Search for the cell housing the specified text and yield its [X, Y] center coordinate. 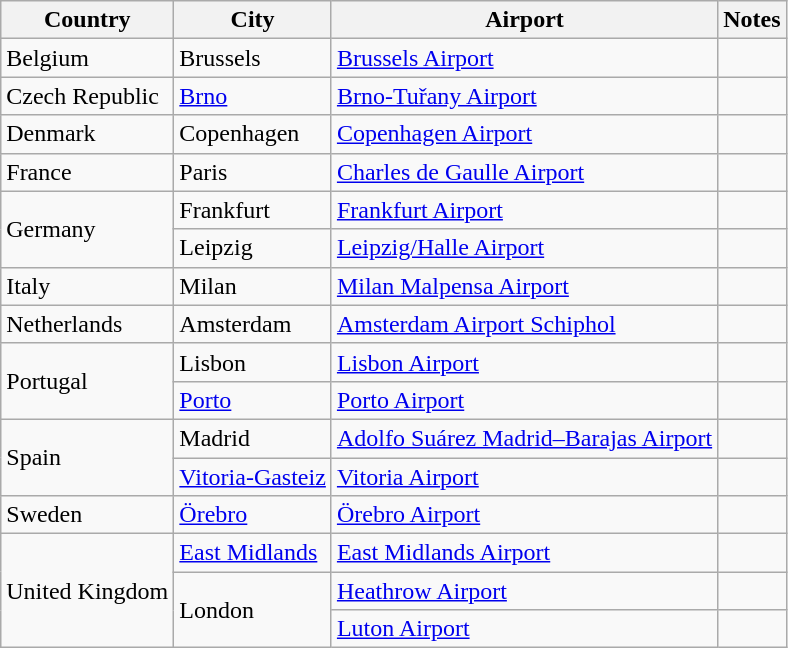
Charles de Gaulle Airport [524, 172]
Copenhagen Airport [524, 134]
Heathrow Airport [524, 591]
Örebro Airport [524, 515]
Frankfurt Airport [524, 210]
Amsterdam Airport Schiphol [524, 324]
Porto [253, 400]
Airport [524, 20]
London [253, 610]
Paris [253, 172]
Frankfurt [253, 210]
Brussels [253, 58]
Vitoria-Gasteiz [253, 477]
Örebro [253, 515]
Amsterdam [253, 324]
Leipzig [253, 248]
Czech Republic [88, 96]
Leipzig/Halle Airport [524, 248]
Vitoria Airport [524, 477]
Luton Airport [524, 629]
Lisbon Airport [524, 362]
Brno [253, 96]
City [253, 20]
France [88, 172]
Adolfo Suárez Madrid–Barajas Airport [524, 438]
Brno-Tuřany Airport [524, 96]
Italy [88, 286]
Germany [88, 229]
Denmark [88, 134]
Spain [88, 457]
Porto Airport [524, 400]
Country [88, 20]
United Kingdom [88, 591]
Madrid [253, 438]
Sweden [88, 515]
Belgium [88, 58]
Portugal [88, 381]
Copenhagen [253, 134]
Brussels Airport [524, 58]
East Midlands [253, 553]
Notes [752, 20]
Lisbon [253, 362]
Milan [253, 286]
Milan Malpensa Airport [524, 286]
East Midlands Airport [524, 553]
Netherlands [88, 324]
